Return [X, Y] of the center of cell containing provided text 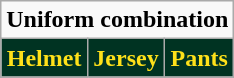
Helmet [44, 58]
Jersey [126, 58]
Pants [200, 58]
Uniform combination [118, 20]
